Determine the [x, y] coordinate at the center of the cell enclosing the given text.  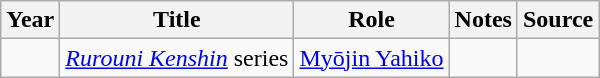
Role [372, 20]
Year [30, 20]
Rurouni Kenshin series [177, 58]
Myōjin Yahiko [372, 58]
Title [177, 20]
Notes [483, 20]
Source [558, 20]
